Capture the cell that displays the provided text and extract its [x, y] central coordinate. 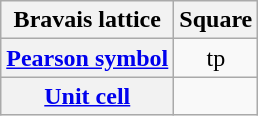
Bravais lattice [88, 20]
tp [216, 58]
Square [216, 20]
Pearson symbol [88, 58]
Unit cell [88, 96]
